Pinpoint the cell where the given text exists, returning its (x, y) midpoint coordinate. 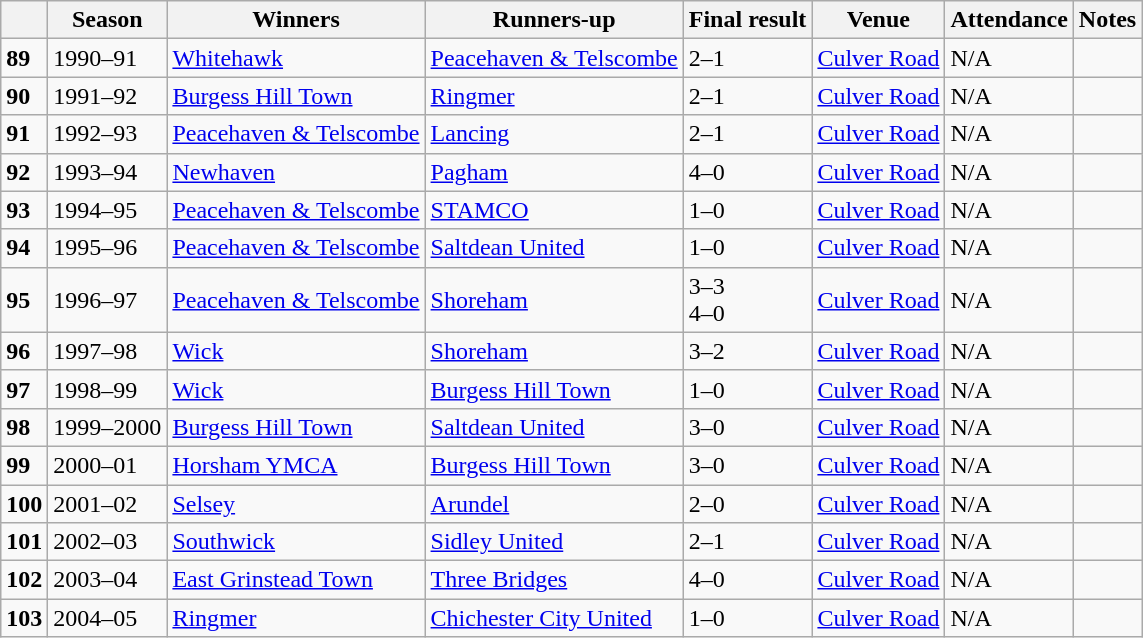
93 (24, 210)
Southwick (296, 542)
89 (24, 58)
Winners (296, 20)
STAMCO (554, 210)
Season (108, 20)
Notes (1107, 20)
97 (24, 389)
Venue (878, 20)
2003–04 (108, 580)
Runners-up (554, 20)
1991–92 (108, 96)
2001–02 (108, 503)
1993–94 (108, 172)
99 (24, 465)
Sidley United (554, 542)
103 (24, 618)
2000–01 (108, 465)
Selsey (296, 503)
102 (24, 580)
Whitehawk (296, 58)
1992–93 (108, 134)
90 (24, 96)
95 (24, 300)
3–34–0 (748, 300)
1998–99 (108, 389)
1996–97 (108, 300)
94 (24, 248)
1999–2000 (108, 427)
3–2 (748, 351)
East Grinstead Town (296, 580)
101 (24, 542)
Attendance (1009, 20)
Three Bridges (554, 580)
Arundel (554, 503)
92 (24, 172)
1990–91 (108, 58)
Chichester City United (554, 618)
2–0 (748, 503)
1995–96 (108, 248)
100 (24, 503)
Final result (748, 20)
96 (24, 351)
Newhaven (296, 172)
Lancing (554, 134)
Pagham (554, 172)
Horsham YMCA (296, 465)
98 (24, 427)
91 (24, 134)
2004–05 (108, 618)
2002–03 (108, 542)
1994–95 (108, 210)
1997–98 (108, 351)
